Capture the cell that displays the provided text and extract its [x, y] central coordinate. 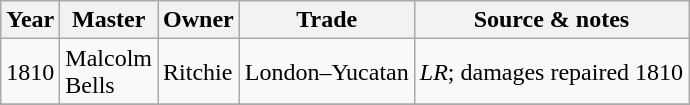
Source & notes [551, 20]
London–Yucatan [326, 72]
LR; damages repaired 1810 [551, 72]
Owner [199, 20]
Trade [326, 20]
1810 [30, 72]
Year [30, 20]
Ritchie [199, 72]
Master [109, 20]
MalcolmBells [109, 72]
